For the text-containing cell, return its midpoint in [x, y] coordinate format. 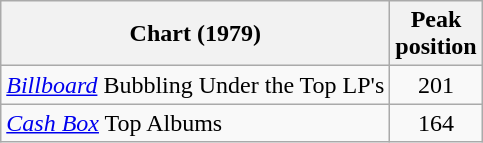
164 [436, 123]
Peakposition [436, 34]
Cash Box Top Albums [196, 123]
Chart (1979) [196, 34]
Billboard Bubbling Under the Top LP's [196, 85]
201 [436, 85]
